Determine the [X, Y] coordinate at the center of the cell enclosing the given text.  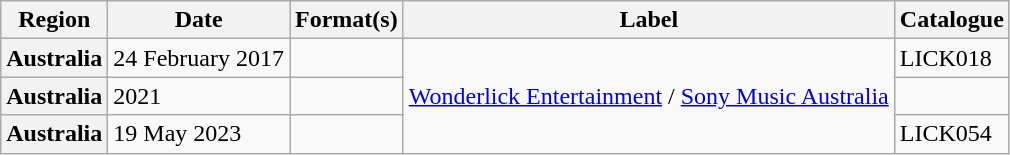
Wonderlick Entertainment / Sony Music Australia [648, 96]
LICK054 [952, 134]
19 May 2023 [199, 134]
Region [54, 20]
Label [648, 20]
2021 [199, 96]
Catalogue [952, 20]
24 February 2017 [199, 58]
Format(s) [347, 20]
Date [199, 20]
LICK018 [952, 58]
